Extract the (x, y) coordinate from the center of the cell holding the provided text.  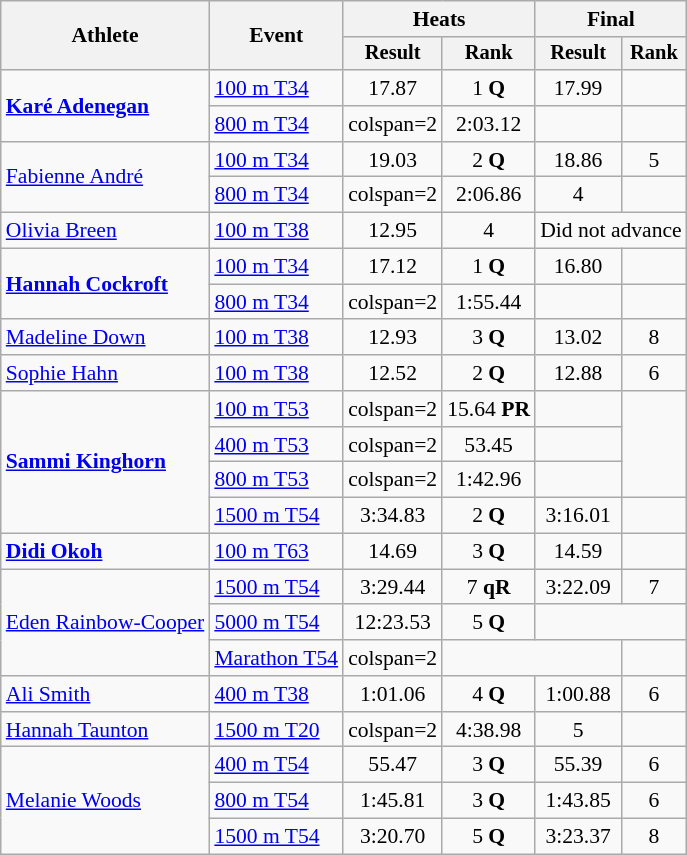
17.99 (578, 88)
Didi Okoh (106, 552)
Athlete (106, 36)
2:03.12 (488, 124)
Eden Rainbow-Cooper (106, 622)
17.12 (392, 267)
800 m T53 (276, 480)
Hannah Taunton (106, 730)
12.95 (392, 231)
Sammi Kinghorn (106, 462)
7 qR (488, 587)
17.87 (392, 88)
Heats (439, 19)
400 m T54 (276, 765)
Sophie Hahn (106, 373)
3:22.09 (578, 587)
Karé Adenegan (106, 106)
1:45.81 (392, 801)
15.64 PR (488, 409)
Did not advance (611, 231)
100 m T53 (276, 409)
Olivia Breen (106, 231)
1:42.96 (488, 480)
Melanie Woods (106, 800)
Final (611, 19)
3:23.37 (578, 837)
400 m T53 (276, 445)
3:34.83 (392, 516)
12.93 (392, 338)
12.88 (578, 373)
18.86 (578, 160)
100 m T63 (276, 552)
53.45 (488, 445)
Ali Smith (106, 694)
1:00.88 (578, 694)
Hannah Cockroft (106, 284)
Marathon T54 (276, 658)
19.03 (392, 160)
400 m T38 (276, 694)
1:01.06 (392, 694)
13.02 (578, 338)
55.39 (578, 765)
5000 m T54 (276, 623)
16.80 (578, 267)
3:16.01 (578, 516)
12.52 (392, 373)
4 Q (488, 694)
Fabienne André (106, 178)
7 (654, 587)
Event (276, 36)
14.59 (578, 552)
800 m T54 (276, 801)
3:29.44 (392, 587)
1:43.85 (578, 801)
2:06.86 (488, 195)
4:38.98 (488, 730)
1:55.44 (488, 302)
12:23.53 (392, 623)
1500 m T20 (276, 730)
14.69 (392, 552)
Madeline Down (106, 338)
55.47 (392, 765)
3:20.70 (392, 837)
